Output the (X, Y) coordinate of the center of the cell containing the given text.  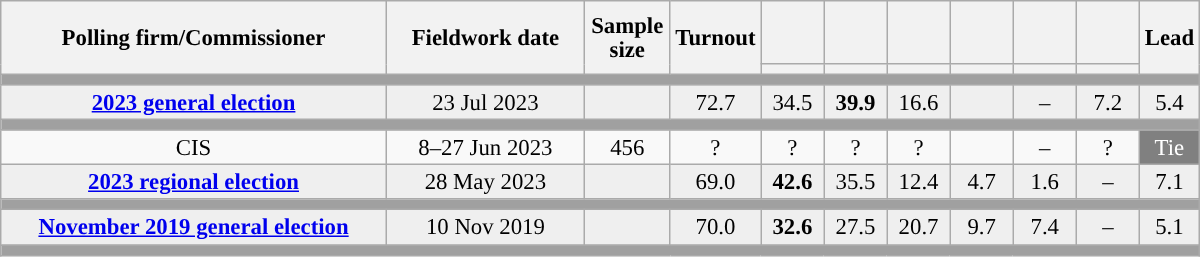
456 (627, 148)
23 Jul 2023 (485, 102)
9.7 (982, 228)
4.7 (982, 182)
7.4 (1044, 228)
20.7 (918, 228)
Tie (1169, 148)
1.6 (1044, 182)
Lead (1169, 38)
35.5 (856, 182)
42.6 (792, 182)
CIS (194, 148)
November 2019 general election (194, 228)
70.0 (716, 228)
5.4 (1169, 102)
8–27 Jun 2023 (485, 148)
Fieldwork date (485, 38)
34.5 (792, 102)
69.0 (716, 182)
72.7 (716, 102)
5.1 (1169, 228)
12.4 (918, 182)
39.9 (856, 102)
28 May 2023 (485, 182)
Polling firm/Commissioner (194, 38)
2023 regional election (194, 182)
2023 general election (194, 102)
7.1 (1169, 182)
16.6 (918, 102)
7.2 (1108, 102)
10 Nov 2019 (485, 228)
Sample size (627, 38)
Turnout (716, 38)
32.6 (792, 228)
27.5 (856, 228)
